Scan for the cell matching the given text and deliver its [x, y] coordinate at center. 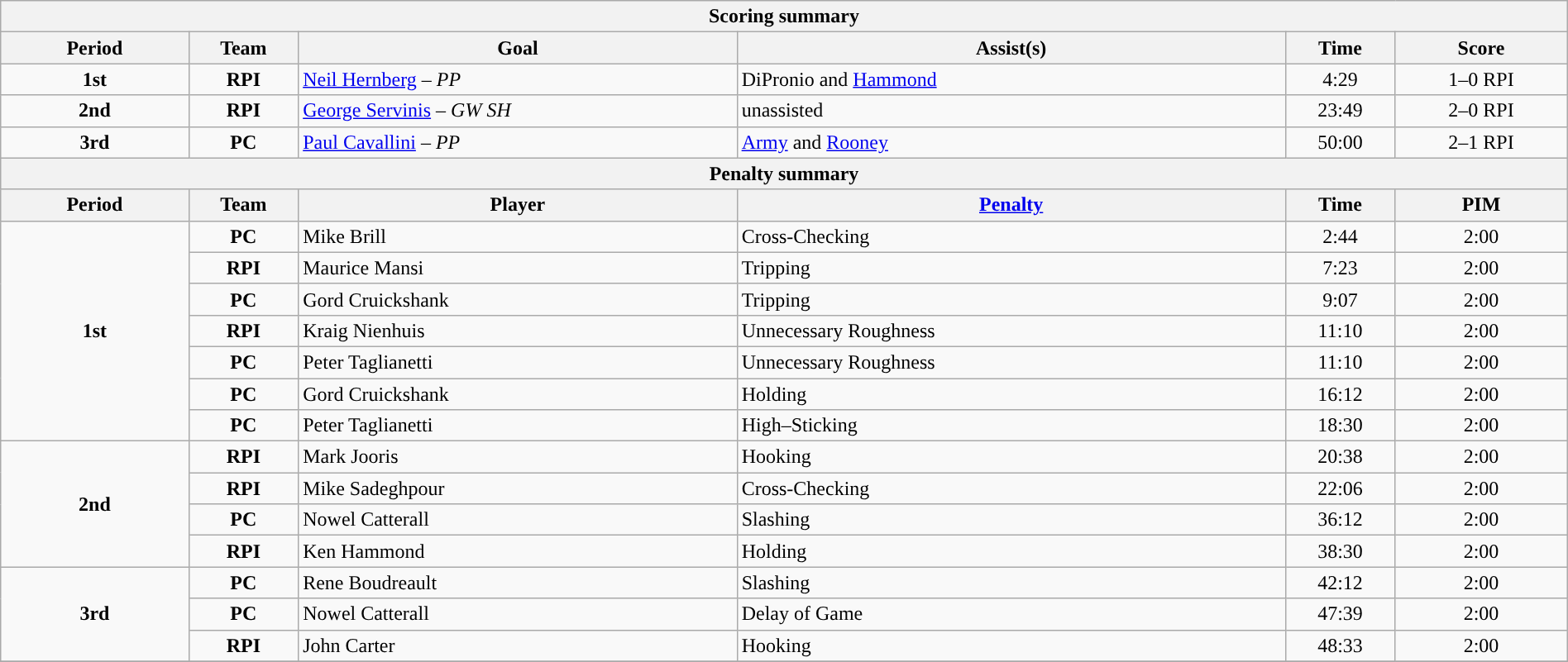
9:07 [1340, 299]
48:33 [1340, 645]
36:12 [1340, 520]
Delay of Game [1011, 614]
Penalty [1011, 205]
Paul Cavallini – PP [518, 142]
Neil Hernberg – PP [518, 79]
4:29 [1340, 79]
38:30 [1340, 551]
16:12 [1340, 394]
Mike Sadeghpour [518, 488]
18:30 [1340, 426]
Penalty summary [784, 174]
1–0 RPI [1481, 79]
42:12 [1340, 583]
High–Sticking [1011, 426]
Goal [518, 48]
Mike Brill [518, 236]
22:06 [1340, 488]
2:44 [1340, 236]
23:49 [1340, 111]
50:00 [1340, 142]
47:39 [1340, 614]
George Servinis – GW SH [518, 111]
Maurice Mansi [518, 268]
Rene Boudreault [518, 583]
Army and Rooney [1011, 142]
20:38 [1340, 457]
unassisted [1011, 111]
2–0 RPI [1481, 111]
Assist(s) [1011, 48]
John Carter [518, 645]
PIM [1481, 205]
Player [518, 205]
Mark Jooris [518, 457]
Kraig Nienhuis [518, 331]
2–1 RPI [1481, 142]
Ken Hammond [518, 551]
Scoring summary [784, 17]
DiPronio and Hammond [1011, 79]
Score [1481, 48]
7:23 [1340, 268]
